Detect which cell encompasses the target text, then output its [x, y] center coordinate. 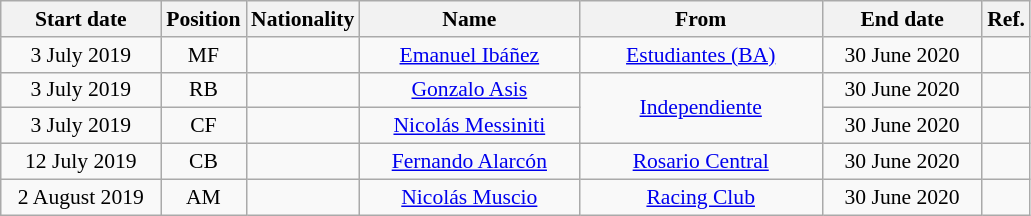
From [700, 19]
CB [204, 162]
MF [204, 55]
Nicolás Messiniti [469, 126]
CF [204, 126]
Independiente [700, 108]
12 July 2019 [81, 162]
Name [469, 19]
Emanuel Ibáñez [469, 55]
Estudiantes (BA) [700, 55]
Nationality [302, 19]
End date [902, 19]
Rosario Central [700, 162]
Fernando Alarcón [469, 162]
AM [204, 197]
Nicolás Muscio [469, 197]
Position [204, 19]
Gonzalo Asis [469, 90]
Start date [81, 19]
RB [204, 90]
Racing Club [700, 197]
Ref. [1006, 19]
2 August 2019 [81, 197]
